From the cell containing the given text, extract its center point as (x, y) coordinate. 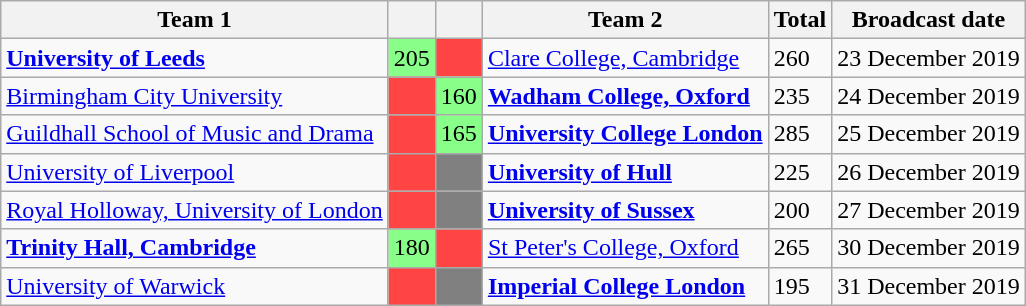
30 December 2019 (929, 248)
Total (800, 20)
University College London (625, 134)
260 (800, 58)
University of Liverpool (194, 172)
160 (458, 96)
165 (458, 134)
26 December 2019 (929, 172)
University of Hull (625, 172)
St Peter's College, Oxford (625, 248)
Team 2 (625, 20)
Clare College, Cambridge (625, 58)
31 December 2019 (929, 286)
Imperial College London (625, 286)
24 December 2019 (929, 96)
Trinity Hall, Cambridge (194, 248)
195 (800, 286)
Birmingham City University (194, 96)
University of Leeds (194, 58)
205 (412, 58)
Guildhall School of Music and Drama (194, 134)
Broadcast date (929, 20)
25 December 2019 (929, 134)
265 (800, 248)
Team 1 (194, 20)
27 December 2019 (929, 210)
Royal Holloway, University of London (194, 210)
University of Warwick (194, 286)
University of Sussex (625, 210)
200 (800, 210)
Wadham College, Oxford (625, 96)
235 (800, 96)
180 (412, 248)
225 (800, 172)
23 December 2019 (929, 58)
285 (800, 134)
